Output the [x, y] coordinate of the center of the cell containing the given text.  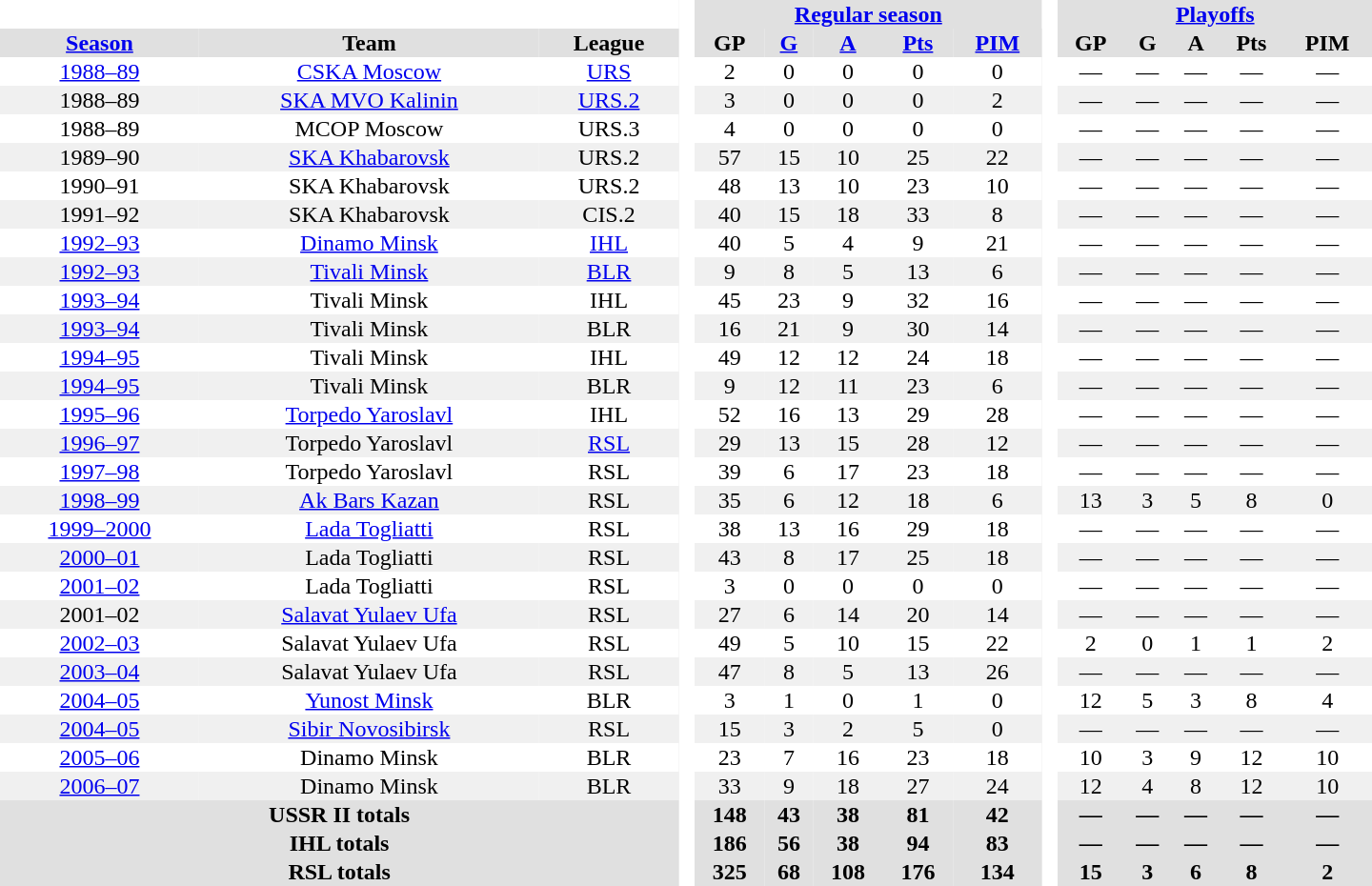
RSL totals [339, 872]
26 [997, 672]
Team [370, 43]
1991–92 [99, 214]
134 [997, 872]
League [609, 43]
148 [730, 815]
35 [730, 500]
186 [730, 843]
47 [730, 672]
USSR II totals [339, 815]
325 [730, 872]
94 [918, 843]
CIS.2 [609, 214]
68 [789, 872]
108 [848, 872]
Season [99, 43]
Playoffs [1215, 14]
81 [918, 815]
1989–90 [99, 157]
SKA MVO Kalinin [370, 100]
1995–96 [99, 414]
IHL totals [339, 843]
1997–98 [99, 472]
7 [789, 757]
176 [918, 872]
1996–97 [99, 443]
Yunost Minsk [370, 700]
URS [609, 71]
2003–04 [99, 672]
45 [730, 300]
Regular season [868, 14]
1998–99 [99, 500]
52 [730, 414]
48 [730, 186]
20 [918, 614]
30 [918, 329]
URS.3 [609, 129]
MCOP Moscow [370, 129]
2002–03 [99, 643]
2006–07 [99, 786]
11 [848, 386]
39 [730, 472]
32 [918, 300]
2005–06 [99, 757]
1999–2000 [99, 529]
CSKA Moscow [370, 71]
56 [789, 843]
42 [997, 815]
83 [997, 843]
2000–01 [99, 557]
57 [730, 157]
Sibir Novosibirsk [370, 729]
Ak Bars Kazan [370, 500]
1990–91 [99, 186]
